Search for the cell housing the specified text and yield its [X, Y] center coordinate. 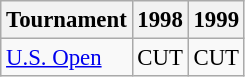
U.S. Open [66, 58]
1999 [216, 20]
1998 [160, 20]
Tournament [66, 20]
